Return (x, y) of the center of cell containing provided text 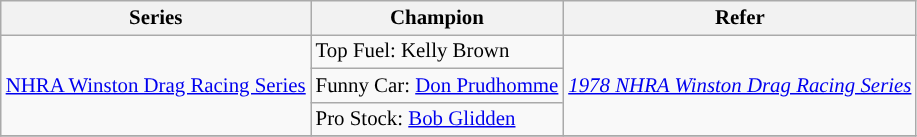
Refer (740, 18)
Top Fuel: Kelly Brown (438, 51)
Series (156, 18)
Champion (438, 18)
1978 NHRA Winston Drag Racing Series (740, 85)
NHRA Winston Drag Racing Series (156, 85)
Pro Stock: Bob Glidden (438, 119)
Funny Car: Don Prudhomme (438, 85)
